Pinpoint the cell where the given text exists, returning its [X, Y] midpoint coordinate. 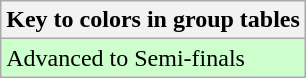
Advanced to Semi-finals [154, 58]
Key to colors in group tables [154, 20]
